Capture the cell that displays the provided text and extract its (X, Y) central coordinate. 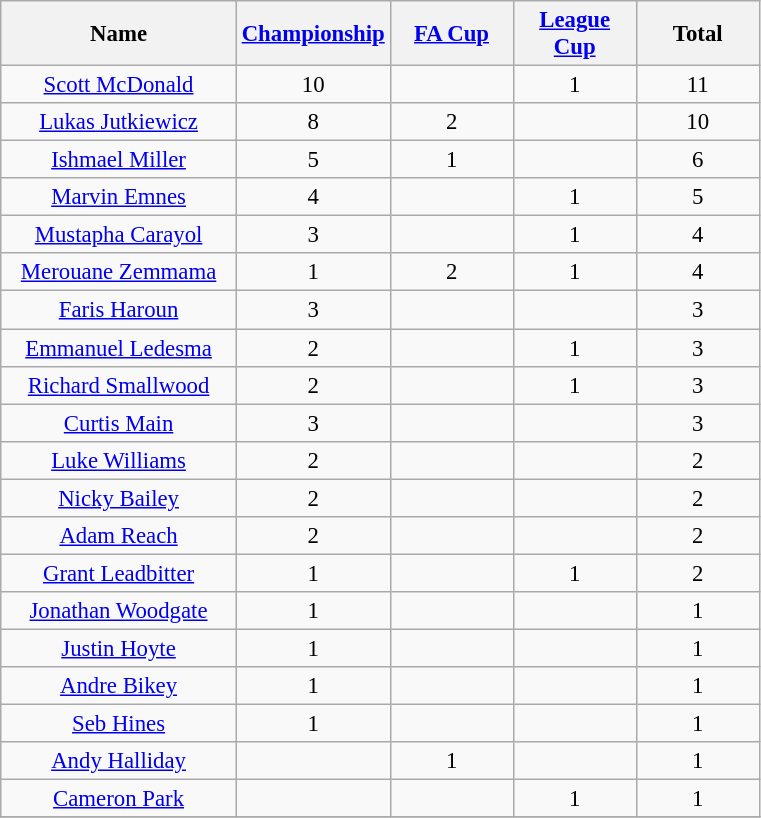
Andy Halliday (119, 761)
Scott McDonald (119, 85)
Championship (313, 34)
Name (119, 34)
Marvin Emnes (119, 197)
Seb Hines (119, 724)
Luke Williams (119, 460)
Mustapha Carayol (119, 235)
Richard Smallwood (119, 385)
Curtis Main (119, 423)
Jonathan Woodgate (119, 611)
Nicky Bailey (119, 498)
LeagueCup (574, 34)
Lukas Jutkiewicz (119, 122)
8 (313, 122)
Emmanuel Ledesma (119, 348)
Total (698, 34)
11 (698, 85)
Faris Haroun (119, 310)
FA Cup (452, 34)
Andre Bikey (119, 686)
Ishmael Miller (119, 160)
6 (698, 160)
Cameron Park (119, 799)
Merouane Zemmama (119, 273)
Justin Hoyte (119, 648)
Grant Leadbitter (119, 573)
Adam Reach (119, 536)
